Identify which cell holds the provided text, then report its [x, y] central coordinate. 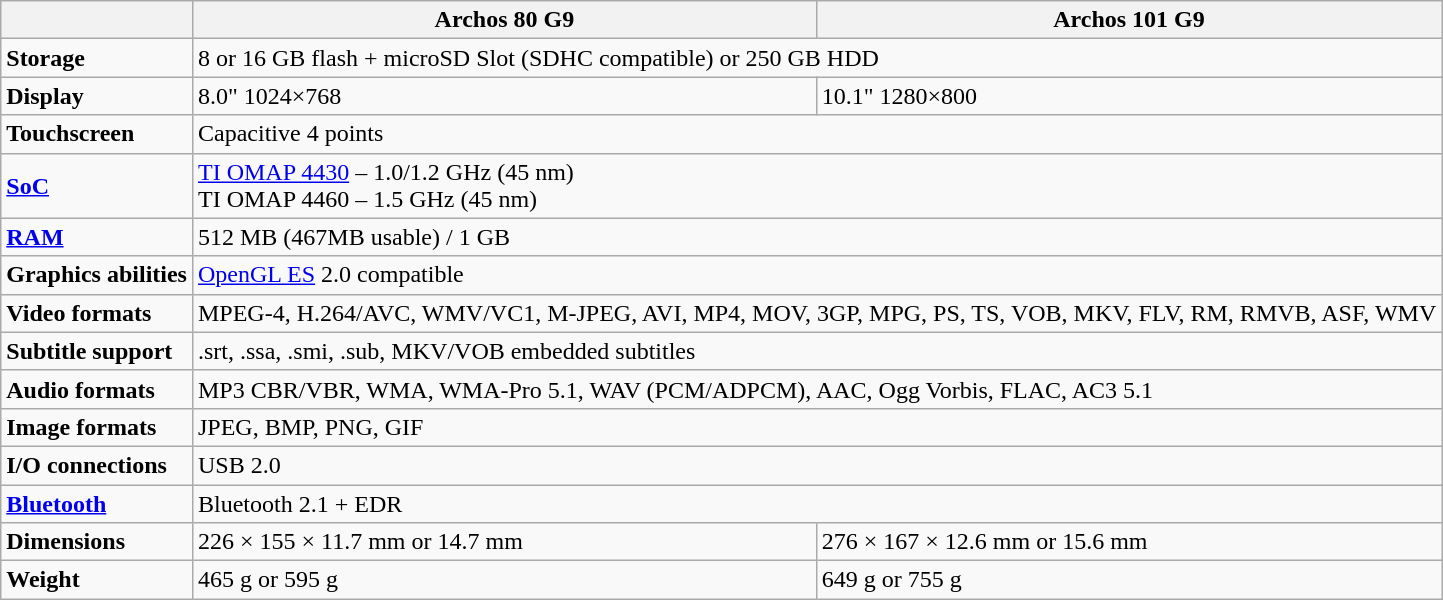
Bluetooth 2.1 + EDR [816, 503]
Archos 80 G9 [504, 20]
226 × 155 × 11.7 mm or 14.7 mm [504, 542]
I/O connections [97, 465]
276 × 167 × 12.6 mm or 15.6 mm [1129, 542]
OpenGL ES 2.0 compatible [816, 275]
512 MB (467MB usable) / 1 GB [816, 237]
Weight [97, 580]
RAM [97, 237]
Storage [97, 58]
Video formats [97, 313]
.srt, .ssa, .smi, .sub, MKV/VOB embedded subtitles [816, 351]
MP3 CBR/VBR, WMA, WMA-Pro 5.1, WAV (PCM/ADPCM), AAC, Ogg Vorbis, FLAC, AC3 5.1 [816, 389]
Image formats [97, 427]
MPEG-4, H.264/AVC, WMV/VC1, M-JPEG, AVI, MP4, MOV, 3GP, MPG, PS, TS, VOB, MKV, FLV, RM, RMVB, ASF, WMV [816, 313]
TI OMAP 4430 – 1.0/1.2 GHz (45 nm)TI OMAP 4460 – 1.5 GHz (45 nm) [816, 186]
Archos 101 G9 [1129, 20]
JPEG, BMP, PNG, GIF [816, 427]
Audio formats [97, 389]
10.1" 1280×800 [1129, 96]
Capacitive 4 points [816, 134]
8.0" 1024×768 [504, 96]
8 or 16 GB flash + microSD Slot (SDHC compatible) or 250 GB HDD [816, 58]
Dimensions [97, 542]
SoC [97, 186]
649 g or 755 g [1129, 580]
465 g or 595 g [504, 580]
USB 2.0 [816, 465]
Touchscreen [97, 134]
Graphics abilities [97, 275]
Display [97, 96]
Bluetooth [97, 503]
Subtitle support [97, 351]
